For the text-containing cell, return its midpoint in (x, y) coordinate format. 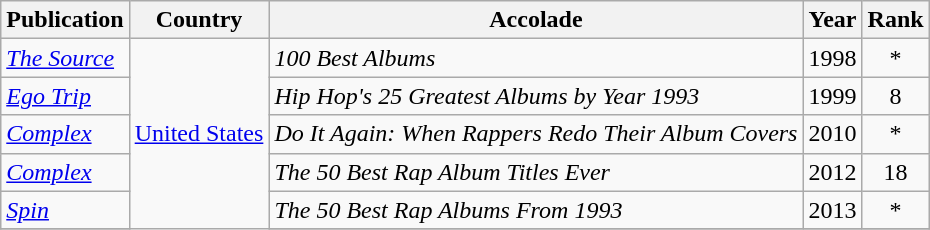
1999 (832, 96)
Year (832, 20)
2010 (832, 134)
Country (199, 20)
Publication (65, 20)
The 50 Best Rap Album Titles Ever (536, 172)
Spin (65, 210)
2013 (832, 210)
Ego Trip (65, 96)
18 (896, 172)
100 Best Albums (536, 58)
Hip Hop's 25 Greatest Albums by Year 1993 (536, 96)
Accolade (536, 20)
The 50 Best Rap Albums From 1993 (536, 210)
The Source (65, 58)
2012 (832, 172)
United States (199, 134)
1998 (832, 58)
Do It Again: When Rappers Redo Their Album Covers (536, 134)
8 (896, 96)
Rank (896, 20)
